Pinpoint the cell where the given text exists, returning its (X, Y) midpoint coordinate. 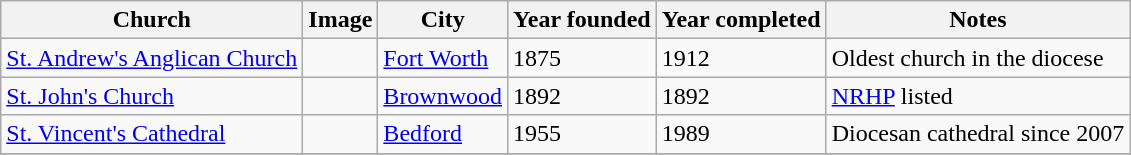
Church (152, 20)
1989 (741, 134)
1875 (582, 58)
Image (340, 20)
St. John's Church (152, 96)
St. Vincent's Cathedral (152, 134)
Year completed (741, 20)
Bedford (443, 134)
Notes (978, 20)
Year founded (582, 20)
Brownwood (443, 96)
Fort Worth (443, 58)
1955 (582, 134)
City (443, 20)
St. Andrew's Anglican Church (152, 58)
Diocesan cathedral since 2007 (978, 134)
1912 (741, 58)
Oldest church in the diocese (978, 58)
NRHP listed (978, 96)
